Detect which cell encompasses the target text, then output its [X, Y] center coordinate. 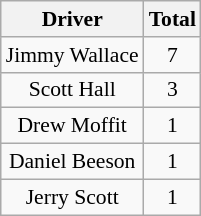
Daniel Beeson [72, 161]
7 [172, 54]
3 [172, 90]
Jimmy Wallace [72, 54]
Total [172, 19]
Jerry Scott [72, 197]
Driver [72, 19]
Drew Moffit [72, 126]
Scott Hall [72, 90]
